For the text-containing cell, return its midpoint in [x, y] coordinate format. 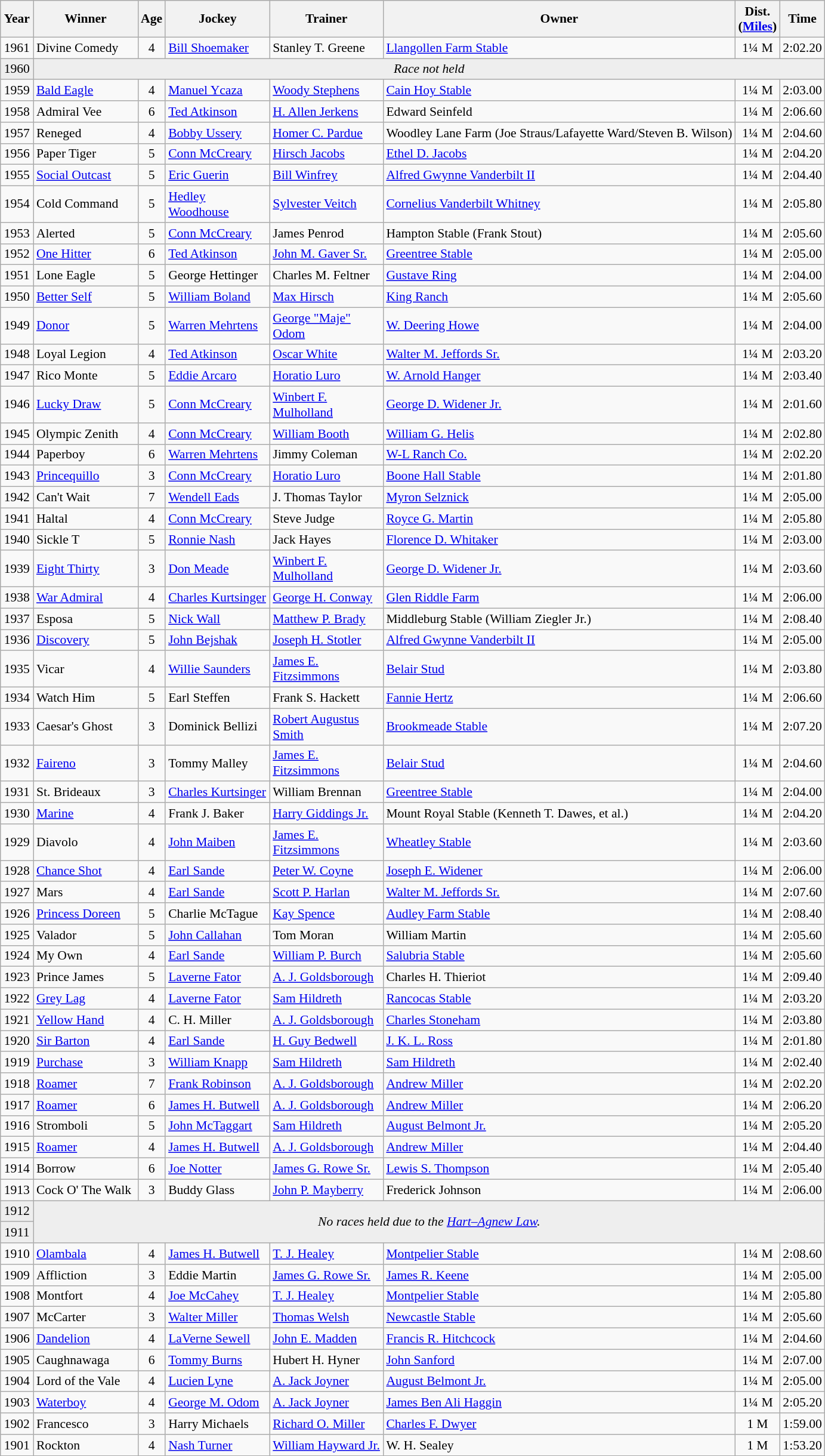
1904 [17, 1381]
John M. Gaver Sr. [326, 254]
Myron Selznick [559, 498]
1938 [17, 598]
Year [17, 19]
Lord of the Vale [86, 1381]
John P. Mayberry [326, 1190]
1936 [17, 640]
1910 [17, 1254]
1914 [17, 1169]
Charles Stoneham [559, 1020]
Vicar [86, 670]
Wendell Eads [217, 498]
Cornelius Vanderbilt Whitney [559, 204]
Loyal Legion [86, 354]
William Brennan [326, 792]
2:05.40 [802, 1169]
Willie Saunders [217, 670]
Paper Tiger [86, 154]
War Admiral [86, 598]
1911 [17, 1233]
George "Maje" Odom [326, 326]
Tom Moran [326, 935]
Rico Monte [86, 376]
W-L Ranch Co. [559, 455]
1941 [17, 519]
Frank Robinson [217, 1084]
Boone Hall Stable [559, 476]
Florence D. Whitaker [559, 540]
Caughnawaga [86, 1360]
Bill Winfrey [326, 175]
John E. Madden [326, 1339]
1953 [17, 233]
2:08.60 [802, 1254]
Olympic Zenith [86, 434]
Cold Command [86, 204]
1942 [17, 498]
Admiral Vee [86, 112]
W. Arnold Hanger [559, 376]
Diavolo [86, 843]
1913 [17, 1190]
1924 [17, 956]
Gustave Ring [559, 276]
1916 [17, 1126]
Lone Eagle [86, 276]
1952 [17, 254]
Salubria Stable [559, 956]
Dandelion [86, 1339]
Francis R. Hitchcock [559, 1339]
1928 [17, 871]
Matthew P. Brady [326, 619]
King Ranch [559, 297]
William P. Burch [326, 956]
Prince James [86, 977]
Race not held [430, 69]
Brookmeade Stable [559, 727]
Mars [86, 893]
Ronnie Nash [217, 540]
1:53.20 [802, 1445]
Lucien Lyne [217, 1381]
St. Brideaux [86, 792]
1950 [17, 297]
1918 [17, 1084]
Esposa [86, 619]
Eddie Martin [217, 1275]
Faireno [86, 763]
William Knapp [217, 1063]
One Hitter [86, 254]
1919 [17, 1063]
1927 [17, 893]
Paperboy [86, 455]
1951 [17, 276]
Age [152, 19]
Sylvester Veitch [326, 204]
Rancocas Stable [559, 999]
Stromboli [86, 1126]
Hampton Stable (Frank Stout) [559, 233]
Max Hirsch [326, 297]
Can't Wait [86, 498]
1909 [17, 1275]
Walter Miller [217, 1318]
Jockey [217, 19]
1923 [17, 977]
Rockton [86, 1445]
2:02.40 [802, 1063]
George Hettinger [217, 276]
1954 [17, 204]
1955 [17, 175]
1960 [17, 69]
Frederick Johnson [559, 1190]
1931 [17, 792]
William Hayward Jr. [326, 1445]
1905 [17, 1360]
My Own [86, 956]
2:06.20 [802, 1105]
Discovery [86, 640]
Montfort [86, 1296]
2:03.40 [802, 376]
2:02.80 [802, 434]
Joe Notter [217, 1169]
Francesco [86, 1424]
Steve Judge [326, 519]
Hirsch Jacobs [326, 154]
1945 [17, 434]
Haltal [86, 519]
1917 [17, 1105]
Eddie Arcaro [217, 376]
1:59.00 [802, 1424]
H. Guy Bedwell [326, 1041]
Eric Guerin [217, 175]
Frank S. Hackett [326, 698]
Olambala [86, 1254]
1943 [17, 476]
Lewis S. Thompson [559, 1169]
1907 [17, 1318]
Purchase [86, 1063]
1949 [17, 326]
James R. Keene [559, 1275]
Princequillo [86, 476]
Bald Eagle [86, 91]
Grey Lag [86, 999]
Eight Thirty [86, 569]
Oscar White [326, 354]
Chance Shot [86, 871]
1939 [17, 569]
Jack Hayes [326, 540]
Valador [86, 935]
Hedley Woodhouse [217, 204]
Llangollen Farm Stable [559, 48]
Cock O' The Walk [86, 1190]
Reneged [86, 133]
J. Thomas Taylor [326, 498]
George M. Odom [217, 1403]
Borrow [86, 1169]
William Boland [217, 297]
Waterboy [86, 1403]
No races held due to the Hart–Agnew Law. [430, 1222]
Fannie Hertz [559, 698]
1944 [17, 455]
1903 [17, 1403]
Yellow Hand [86, 1020]
Harry Giddings Jr. [326, 813]
1901 [17, 1445]
Wheatley Stable [559, 843]
John Sanford [559, 1360]
Mount Royal Stable (Kenneth T. Dawes, et al.) [559, 813]
William G. Helis [559, 434]
2:07.00 [802, 1360]
Bobby Ussery [217, 133]
Glen Riddle Farm [559, 598]
1940 [17, 540]
2:07.60 [802, 893]
Sir Barton [86, 1041]
Marine [86, 813]
1930 [17, 813]
1947 [17, 376]
2:01.60 [802, 405]
John Maiben [217, 843]
Joseph H. Stotler [326, 640]
Scott P. Harlan [326, 893]
Joseph E. Widener [559, 871]
W. Deering Howe [559, 326]
1908 [17, 1296]
Nash Turner [217, 1445]
1906 [17, 1339]
Harry Michaels [217, 1424]
1937 [17, 619]
1948 [17, 354]
Nick Wall [217, 619]
1935 [17, 670]
1961 [17, 48]
Middleburg Stable (William Ziegler Jr.) [559, 619]
Kay Spence [326, 914]
1933 [17, 727]
Social Outcast [86, 175]
1925 [17, 935]
1932 [17, 763]
William Martin [559, 935]
John Bejshak [217, 640]
Robert Augustus Smith [326, 727]
Stanley T. Greene [326, 48]
Hubert H. Hyner [326, 1360]
1902 [17, 1424]
Princess Doreen [86, 914]
Newcastle Stable [559, 1318]
Woodley Lane Farm (Joe Straus/Lafayette Ward/Steven B. Wilson) [559, 133]
1920 [17, 1041]
Royce G. Martin [559, 519]
1959 [17, 91]
Dominick Bellizi [217, 727]
Better Self [86, 297]
Owner [559, 19]
Thomas Welsh [326, 1318]
Richard O. Miller [326, 1424]
1957 [17, 133]
Time [802, 19]
Audley Farm Stable [559, 914]
Alerted [86, 233]
1956 [17, 154]
Ethel D. Jacobs [559, 154]
William Booth [326, 434]
Frank J. Baker [217, 813]
1958 [17, 112]
1926 [17, 914]
Watch Him [86, 698]
McCarter [86, 1318]
Donor [86, 326]
Tommy Malley [217, 763]
2:07.20 [802, 727]
1912 [17, 1211]
Homer C. Pardue [326, 133]
James Ben Ali Haggin [559, 1403]
John Callahan [217, 935]
Jimmy Coleman [326, 455]
Earl Steffen [217, 698]
C. H. Miller [217, 1020]
Don Meade [217, 569]
LaVerne Sewell [217, 1339]
Winner [86, 19]
W. H. Sealey [559, 1445]
Peter W. Coyne [326, 871]
1934 [17, 698]
Trainer [326, 19]
1922 [17, 999]
Joe McCahey [217, 1296]
Charlie McTague [217, 914]
Woody Stephens [326, 91]
James Penrod [326, 233]
Sickle T [86, 540]
Tommy Burns [217, 1360]
Buddy Glass [217, 1190]
Affliction [86, 1275]
J. K. L. Ross [559, 1041]
Lucky Draw [86, 405]
George H. Conway [326, 598]
Cain Hoy Stable [559, 91]
Charles F. Dwyer [559, 1424]
1946 [17, 405]
1929 [17, 843]
John McTaggart [217, 1126]
Charles M. Feltner [326, 276]
Dist. (Miles) [758, 19]
Edward Seinfeld [559, 112]
Bill Shoemaker [217, 48]
1915 [17, 1147]
Caesar's Ghost [86, 727]
Charles H. Thieriot [559, 977]
Manuel Ycaza [217, 91]
Divine Comedy [86, 48]
H. Allen Jerkens [326, 112]
2:09.40 [802, 977]
1921 [17, 1020]
